Capture the cell that displays the provided text and extract its [X, Y] central coordinate. 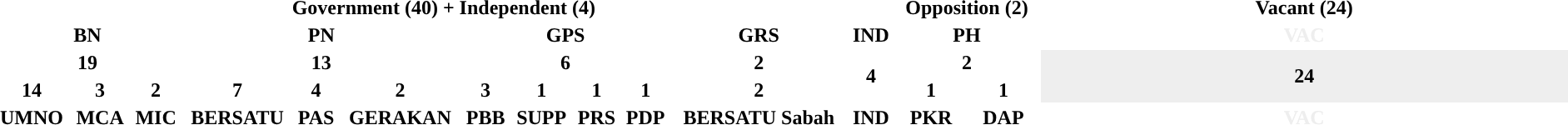
6 [565, 62]
IND [871, 35]
13 [321, 62]
PN [321, 35]
24 [1304, 77]
PH [968, 35]
7 [237, 90]
VAC [1304, 35]
GRS [759, 35]
GPS [565, 35]
